Return [x, y] of the center of cell containing provided text 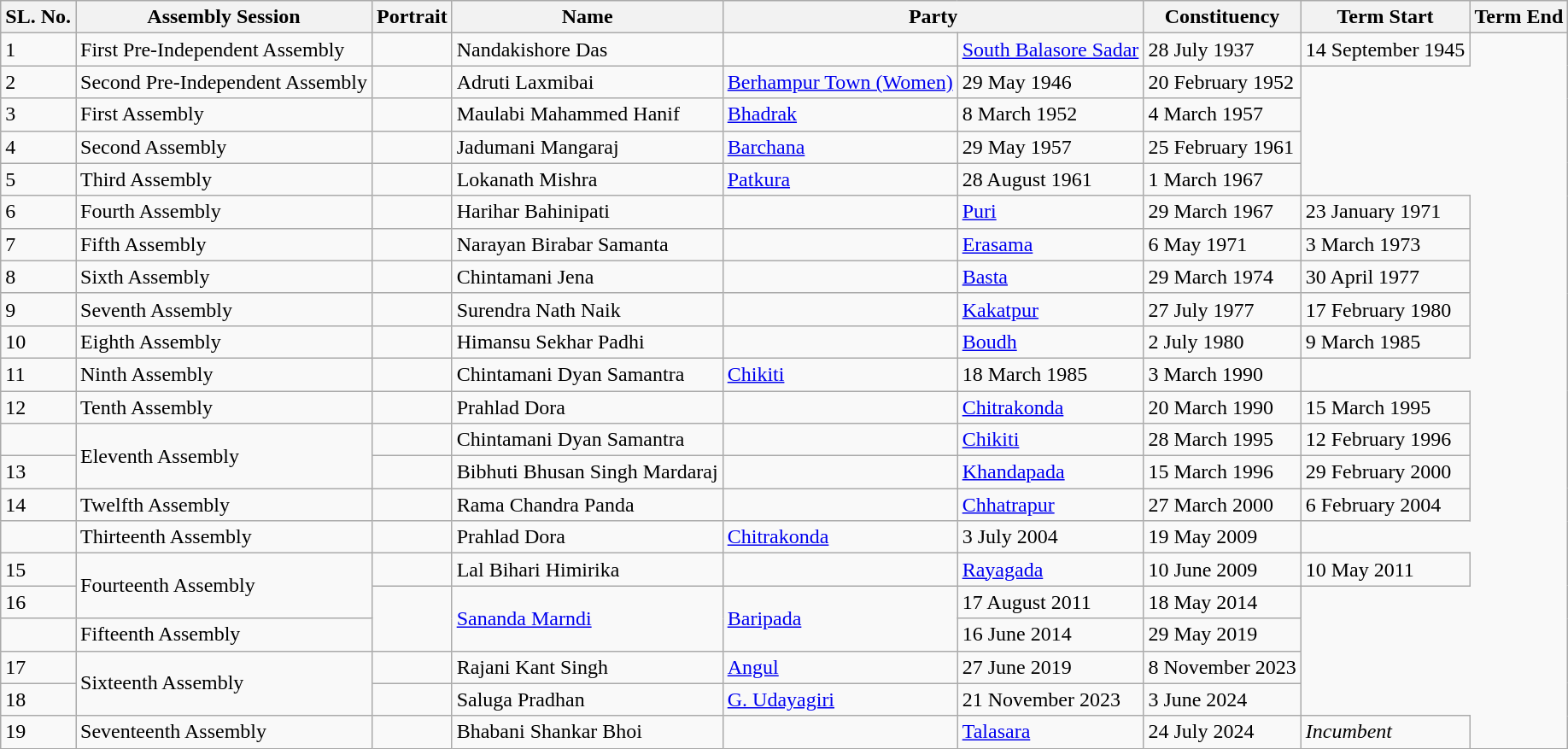
Term End [1518, 17]
25 February 1961 [1222, 147]
19 May 2009 [1222, 537]
Term Start [1385, 17]
2 [38, 82]
Khandapada [1050, 472]
Incumbent [1385, 732]
SL. No. [38, 17]
Sananda Marndi [588, 618]
Patkura [840, 179]
19 [38, 732]
15 March 1996 [1222, 472]
Kakatpur [1050, 309]
18 [38, 699]
Bhadrak [840, 114]
Eleventh Assembly [224, 456]
South Balasore Sadar [1050, 50]
Jadumani Mangaraj [588, 147]
20 March 1990 [1222, 407]
Lokanath Mishra [588, 179]
24 July 2024 [1222, 732]
6 [38, 212]
Chhatrapur [1050, 505]
Ninth Assembly [224, 374]
Lal Bihari Himirika [588, 570]
28 March 1995 [1222, 440]
3 [38, 114]
Rayagada [1050, 570]
Erasama [1050, 244]
11 [38, 374]
29 May 1946 [1050, 82]
14 [38, 505]
Puri [1050, 212]
Sixteenth Assembly [224, 683]
17 [38, 667]
Angul [840, 667]
Bibhuti Bhusan Singh Mardaraj [588, 472]
Third Assembly [224, 179]
Rama Chandra Panda [588, 505]
Fourth Assembly [224, 212]
Harihar Bahinipati [588, 212]
Narayan Birabar Samanta [588, 244]
Basta [1050, 277]
29 March 1967 [1222, 212]
Portrait [412, 17]
29 May 1957 [1050, 147]
Twelfth Assembly [224, 505]
Adruti Laxmibai [588, 82]
10 May 2011 [1385, 570]
10 June 2009 [1222, 570]
Second Assembly [224, 147]
Seventh Assembly [224, 309]
Fourteenth Assembly [224, 586]
Surendra Nath Naik [588, 309]
27 July 1977 [1222, 309]
Seventeenth Assembly [224, 732]
Talasara [1050, 732]
Maulabi Mahammed Hanif [588, 114]
Thirteenth Assembly [224, 537]
Rajani Kant Singh [588, 667]
Himansu Sekhar Padhi [588, 342]
18 May 2014 [1222, 602]
17 February 1980 [1385, 309]
Chintamani Jena [588, 277]
8 March 1952 [1050, 114]
Boudh [1050, 342]
12 February 1996 [1385, 440]
3 March 1990 [1222, 374]
10 [38, 342]
15 [38, 570]
3 July 2004 [1050, 537]
1 March 1967 [1222, 179]
Tenth Assembly [224, 407]
Fifth Assembly [224, 244]
Assembly Session [224, 17]
8 [38, 277]
9 March 1985 [1385, 342]
27 March 2000 [1222, 505]
First Assembly [224, 114]
8 November 2023 [1222, 667]
Baripada [840, 618]
14 September 1945 [1385, 50]
28 July 1937 [1222, 50]
12 [38, 407]
27 June 2019 [1050, 667]
4 March 1957 [1222, 114]
28 August 1961 [1050, 179]
20 February 1952 [1222, 82]
Berhampur Town (Women) [840, 82]
Eighth Assembly [224, 342]
29 February 2000 [1385, 472]
Second Pre-Independent Assembly [224, 82]
6 May 1971 [1222, 244]
5 [38, 179]
23 January 1971 [1385, 212]
17 August 2011 [1050, 602]
3 June 2024 [1222, 699]
21 November 2023 [1050, 699]
1 [38, 50]
Name [588, 17]
3 March 1973 [1385, 244]
2 July 1980 [1222, 342]
18 March 1985 [1050, 374]
4 [38, 147]
Sixth Assembly [224, 277]
Barchana [840, 147]
9 [38, 309]
Party [933, 17]
6 February 2004 [1385, 505]
16 June 2014 [1050, 635]
G. Udayagiri [840, 699]
Fifteenth Assembly [224, 635]
7 [38, 244]
13 [38, 472]
16 [38, 602]
29 May 2019 [1222, 635]
Saluga Pradhan [588, 699]
30 April 1977 [1385, 277]
Bhabani Shankar Bhoi [588, 732]
Constituency [1222, 17]
29 March 1974 [1222, 277]
Nandakishore Das [588, 50]
15 March 1995 [1385, 407]
First Pre-Independent Assembly [224, 50]
